For the text-containing cell, return its midpoint in [X, Y] coordinate format. 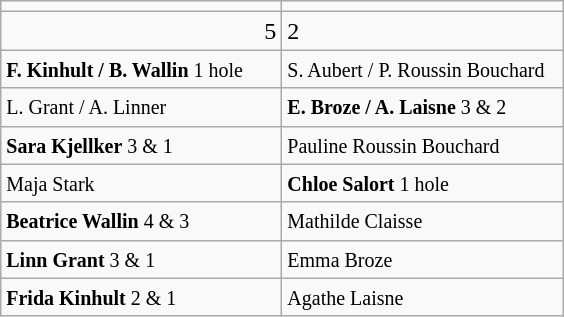
Chloe Salort 1 hole [422, 183]
Linn Grant 3 & 1 [142, 259]
Sara Kjellker 3 & 1 [142, 145]
Mathilde Claisse [422, 221]
Maja Stark [142, 183]
5 [142, 31]
Beatrice Wallin 4 & 3 [142, 221]
Emma Broze [422, 259]
Agathe Laisne [422, 297]
Pauline Roussin Bouchard [422, 145]
S. Aubert / P. Roussin Bouchard [422, 69]
F. Kinhult / B. Wallin 1 hole [142, 69]
L. Grant / A. Linner [142, 107]
E. Broze / A. Laisne 3 & 2 [422, 107]
Frida Kinhult 2 & 1 [142, 297]
2 [422, 31]
